Provide the [x, y] coordinate of the cell's center where the given text is located.  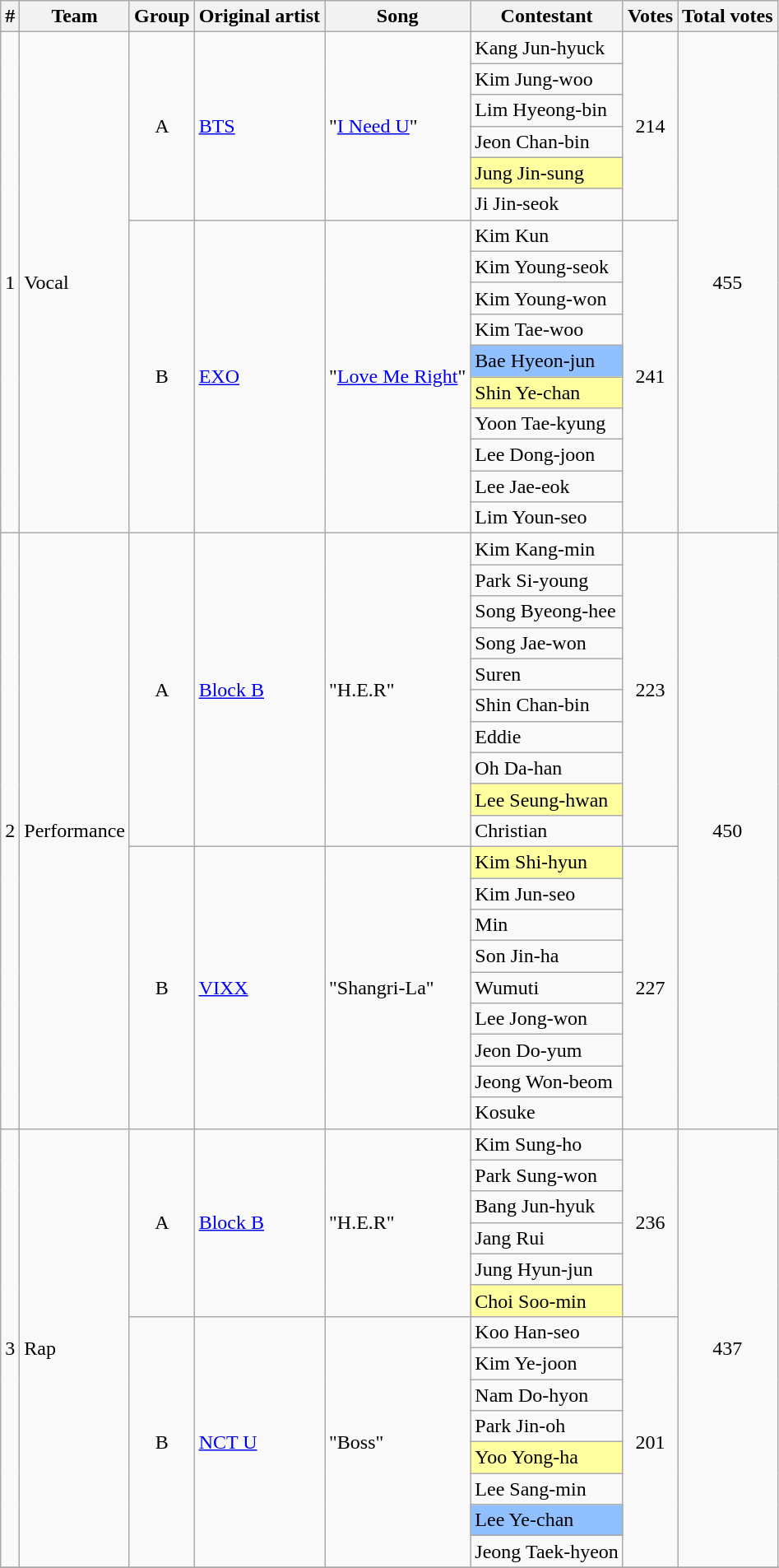
Nam Do-hyon [547, 1395]
Song Jae-won [547, 643]
Team [75, 16]
Park Sung-won [547, 1175]
Lee Jong-won [547, 1019]
Park Jin-oh [547, 1426]
Son Jin-ha [547, 956]
Kim Ye-joon [547, 1363]
"Love Me Right" [398, 377]
Lim Hyeong-bin [547, 110]
214 [650, 126]
Rap [75, 1348]
Bae Hyeon-jun [547, 361]
Min [547, 925]
1 [10, 283]
Group [161, 16]
Lee Ye-chan [547, 1520]
Song [398, 16]
450 [728, 831]
Lee Seung-hwan [547, 799]
Performance [75, 831]
Lee Jae-eok [547, 486]
Koo Han-seo [547, 1332]
Bang Jun-hyuk [547, 1207]
Yoon Tae-kyung [547, 424]
Kim Sung-ho [547, 1144]
227 [650, 988]
Kim Jun-seo [547, 893]
Kim Jung-woo [547, 79]
Lee Sang-min [547, 1489]
VIXX [259, 988]
437 [728, 1348]
Lim Youn-seo [547, 518]
Kosuke [547, 1113]
Kim Tae-woo [547, 329]
Kang Jun-hyuck [547, 48]
Yoo Yong-ha [547, 1458]
Jang Rui [547, 1238]
Wumuti [547, 988]
Total votes [728, 16]
Oh Da-han [547, 768]
236 [650, 1222]
Jeon Do-yum [547, 1050]
EXO [259, 377]
Jung Jin-sung [547, 173]
Kim Kun [547, 235]
Shin Ye-chan [547, 393]
Jeong Taek-hyeon [547, 1552]
"I Need U" [398, 126]
Votes [650, 16]
"Shangri-La" [398, 988]
Jeon Chan-bin [547, 142]
241 [650, 377]
Eddie [547, 737]
Jung Hyun-jun [547, 1269]
Contestant [547, 16]
Kim Shi-hyun [547, 862]
Kim Young-won [547, 298]
Park Si-young [547, 580]
Christian [547, 831]
Original artist [259, 16]
Suren [547, 674]
NCT U [259, 1441]
BTS [259, 126]
Vocal [75, 283]
455 [728, 283]
223 [650, 690]
2 [10, 831]
201 [650, 1441]
Shin Chan-bin [547, 705]
Jeong Won-beom [547, 1082]
Kim Kang-min [547, 549]
Ji Jin-seok [547, 204]
3 [10, 1348]
Kim Young-seok [547, 267]
# [10, 16]
Choi Soo-min [547, 1300]
"Boss" [398, 1441]
Song Byeong-hee [547, 612]
Lee Dong-joon [547, 455]
